Scan for the cell matching the given text and deliver its [x, y] coordinate at center. 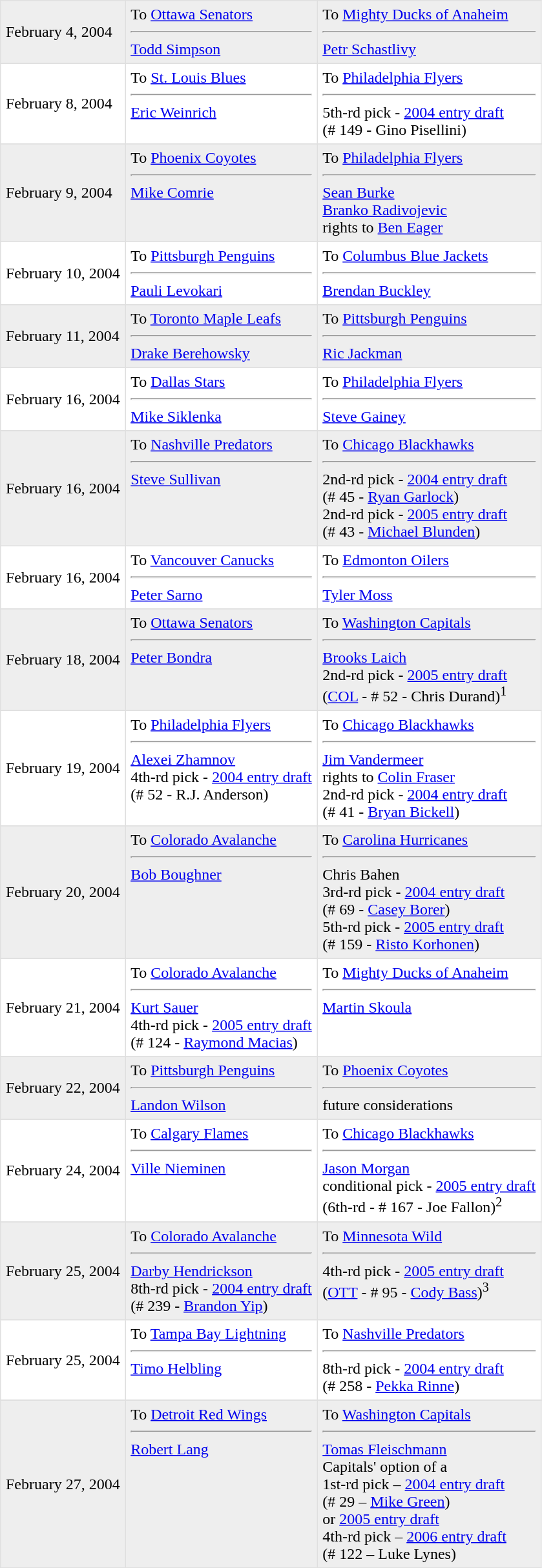
To Mighty Ducks of AnaheimPetr Schastlivy [429, 32]
To Calgary FlamesVille Nieminen [221, 1171]
To Chicago BlackhawksJim Vandermeerrights to Colin Fraser2nd-rd pick - 2004 entry draft(# 41 - Bryan Bickell) [429, 769]
To Vancouver CanucksPeter Sarno [221, 577]
To Pittsburgh PenguinsLandon Wilson [221, 1088]
To Colorado AvalancheDarby Hendrickson8th-rd pick - 2004 entry draft(# 239 - Brandon Yip) [221, 1271]
To Colorado AvalancheKurt Sauer4th-rd pick - 2005 entry draft(# 124 - Raymond Macias) [221, 1008]
To Tampa Bay LightningTimo Helbling [221, 1359]
To Philadelphia FlyersSean BurkeBranko Radivojevicrights to Ben Eager [429, 193]
To Detroit Red WingsRobert Lang [221, 1484]
To Ottawa SenatorsTodd Simpson [221, 32]
To Pittsburgh PenguinsPauli Levokari [221, 273]
February 9, 2004 [63, 193]
To Pittsburgh PenguinsRic Jackman [429, 336]
To Edmonton OilersTyler Moss [429, 577]
To Phoenix Coyotesfuture considerations [429, 1088]
To Washington CapitalsBrooks Laich2nd-rd pick - 2005 entry draft(COL - # 52 - Chris Durand)1 [429, 660]
February 21, 2004 [63, 1008]
To Toronto Maple LeafsDrake Berehowsky [221, 336]
To Nashville Predators8th-rd pick - 2004 entry draft(# 258 - Pekka Rinne) [429, 1359]
To Phoenix CoyotesMike Comrie [221, 193]
To Colorado AvalancheBob Boughner [221, 892]
February 19, 2004 [63, 769]
February 24, 2004 [63, 1171]
To Philadelphia FlyersSteve Gainey [429, 399]
February 20, 2004 [63, 892]
To Philadelphia FlyersAlexei Zhamnov4th-rd pick - 2004 entry draft(# 52 - R.J. Anderson) [221, 769]
February 8, 2004 [63, 103]
February 10, 2004 [63, 273]
To Carolina HurricanesChris Bahen3rd-rd pick - 2004 entry draft(# 69 - Casey Borer)5th-rd pick - 2005 entry draft(# 159 - Risto Korhonen) [429, 892]
February 11, 2004 [63, 336]
To Chicago BlackhawksJason Morganconditional pick - 2005 entry draft(6th-rd - # 167 - Joe Fallon)2 [429, 1171]
To Philadelphia Flyers5th-rd pick - 2004 entry draft(# 149 - Gino Pisellini) [429, 103]
To St. Louis BluesEric Weinrich [221, 103]
To Nashville PredatorsSteve Sullivan [221, 488]
To Minnesota Wild4th-rd pick - 2005 entry draft(OTT - # 95 - Cody Bass)3 [429, 1271]
February 18, 2004 [63, 660]
February 4, 2004 [63, 32]
To Dallas StarsMike Siklenka [221, 399]
To Chicago Blackhawks2nd-rd pick - 2004 entry draft(# 45 - Ryan Garlock)2nd-rd pick - 2005 entry draft(# 43 - Michael Blunden) [429, 488]
To Columbus Blue JacketsBrendan Buckley [429, 273]
To Ottawa SenatorsPeter Bondra [221, 660]
February 22, 2004 [63, 1088]
February 27, 2004 [63, 1484]
To Mighty Ducks of AnaheimMartin Skoula [429, 1008]
